Determine the [X, Y] coordinate at the center of the cell enclosing the given text.  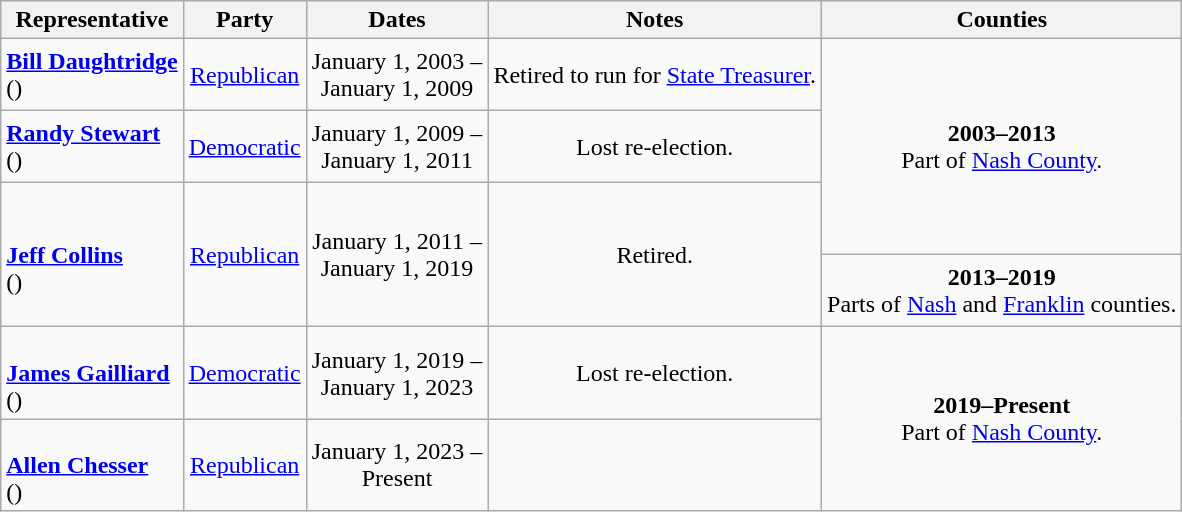
January 1, 2009 – January 1, 2011 [397, 147]
Notes [655, 20]
January 1, 2023 – Present [397, 465]
Counties [1002, 20]
James Gailliard() [92, 373]
2019–Present Part of Nash County. [1002, 419]
January 1, 2003 – January 1, 2009 [397, 75]
Randy Stewart() [92, 147]
Representative [92, 20]
Retired to run for State Treasurer. [655, 75]
January 1, 2011 – January 1, 2019 [397, 255]
2013–2019 Parts of Nash and Franklin counties. [1002, 291]
Dates [397, 20]
Allen Chesser() [92, 465]
Jeff Collins() [92, 255]
2003–2013 Part of Nash County. [1002, 147]
Party [244, 20]
January 1, 2019 – January 1, 2023 [397, 373]
Retired. [655, 255]
Bill Daughtridge() [92, 75]
